Output the (X, Y) coordinate of the center of the cell containing the given text.  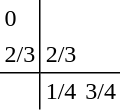
0 (20, 18)
1/4 (61, 92)
